Capture the cell that displays the provided text and extract its [x, y] central coordinate. 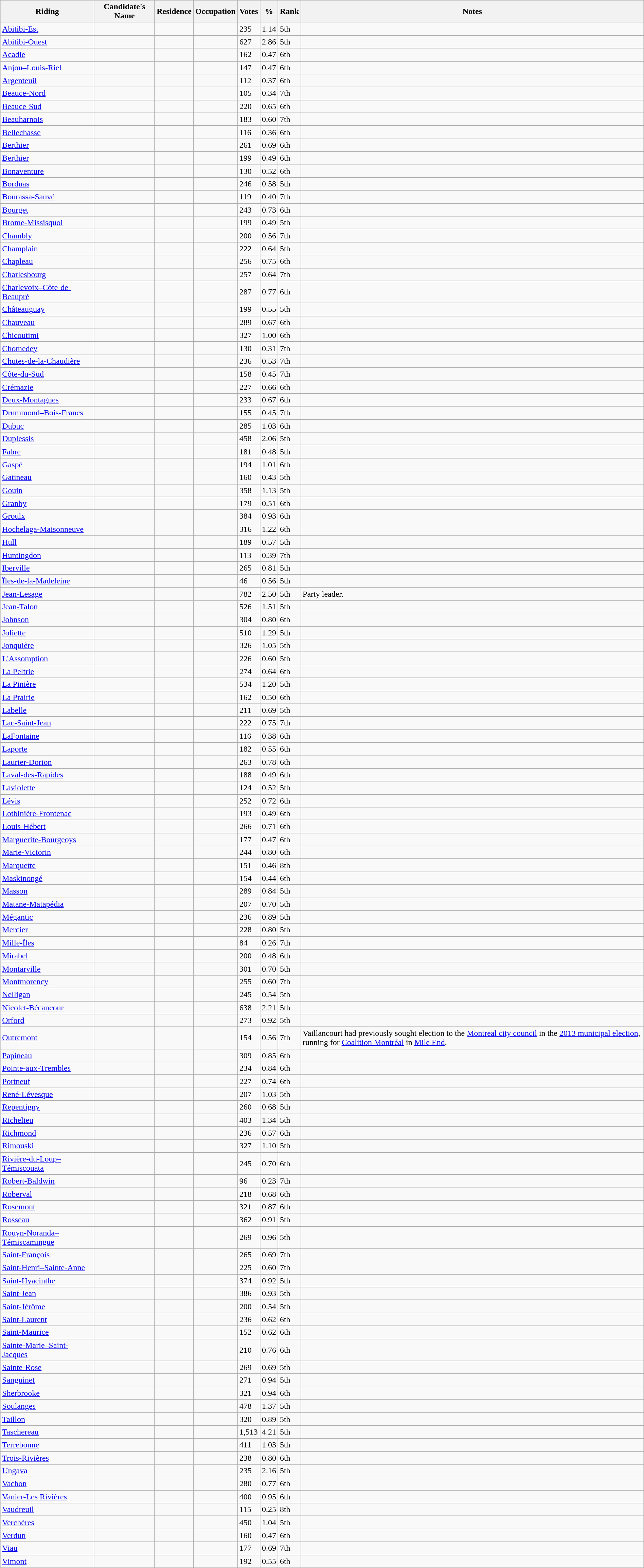
Bourassa-Sauvé [48, 197]
Laurier-Dorion [48, 762]
Anjou–Louis-Riel [48, 68]
Marquette [48, 865]
Residence [174, 12]
Rosseau [48, 1220]
Beauharnois [48, 119]
Beauce-Sud [48, 106]
Montmorency [48, 981]
Saint-Maurice [48, 1332]
1.51 [269, 607]
Jean-Talon [48, 607]
228 [249, 930]
Trois-Rivières [48, 1458]
Abitibi-Ouest [48, 42]
0.43 [269, 477]
Vimont [48, 1561]
0.58 [269, 184]
Rosemont [48, 1207]
246 [249, 184]
Roberval [48, 1194]
1.04 [269, 1522]
1.00 [269, 335]
Mirabel [48, 956]
255 [249, 981]
1.37 [269, 1406]
Joliette [48, 633]
358 [249, 490]
Nicolet-Bécancour [48, 1008]
Chutes-de-la-Chaudière [48, 361]
403 [249, 1120]
Chambly [48, 236]
Masson [48, 891]
Hochelaga-Maisonneuve [48, 529]
260 [249, 1107]
233 [249, 400]
384 [249, 516]
1.14 [269, 29]
0.37 [269, 80]
0.38 [269, 736]
Robert-Baldwin [48, 1181]
510 [249, 633]
Laval-des-Rapides [48, 775]
211 [249, 710]
0.95 [269, 1497]
Huntingdon [48, 555]
252 [249, 800]
Sainte-Marie–Saint-Jacques [48, 1350]
Richmond [48, 1133]
Châteauguay [48, 309]
Nelligan [48, 994]
0.26 [269, 943]
1.29 [269, 633]
113 [249, 555]
Saint-Hyacinthe [48, 1281]
304 [249, 620]
Occupation [215, 12]
Laporte [48, 749]
115 [249, 1510]
84 [249, 943]
Chomedey [48, 348]
155 [249, 413]
179 [249, 503]
Votes [249, 12]
Verdun [48, 1535]
2.16 [269, 1471]
Rivière-du-Loup–Témiscouata [48, 1164]
Côte-du-Sud [48, 374]
0.31 [269, 348]
400 [249, 1497]
Louis-Hébert [48, 827]
0.23 [269, 1181]
0.36 [269, 132]
René-Lévesque [48, 1094]
Saint-François [48, 1255]
Outremont [48, 1038]
182 [249, 749]
2.86 [269, 42]
218 [249, 1194]
274 [249, 671]
0.96 [269, 1237]
316 [249, 529]
256 [249, 262]
Drummond–Bois-Francs [48, 413]
Champlain [48, 249]
Jean-Lesage [48, 594]
Sanguinet [48, 1380]
782 [249, 594]
301 [249, 969]
Vaudreuil [48, 1510]
Johnson [48, 620]
Candidate's Name [124, 12]
Taschereau [48, 1432]
Notes [472, 12]
1.34 [269, 1120]
Pointe-aux-Trembles [48, 1068]
411 [249, 1445]
257 [249, 274]
Saint-Jérôme [48, 1306]
% [269, 12]
1.22 [269, 529]
188 [249, 775]
0.44 [269, 878]
Mégantic [48, 917]
362 [249, 1220]
Repentigny [48, 1107]
Charlesbourg [48, 274]
0.81 [269, 568]
Party leader. [472, 594]
Soulanges [48, 1406]
0.76 [269, 1350]
Vachon [48, 1484]
Viau [48, 1548]
0.85 [269, 1056]
Richelieu [48, 1120]
Labelle [48, 710]
Iberville [48, 568]
Mille-Îles [48, 943]
Rank [289, 12]
458 [249, 439]
Lotbinière-Frontenac [48, 814]
Argenteuil [48, 80]
478 [249, 1406]
Crémazie [48, 387]
287 [249, 292]
192 [249, 1561]
225 [249, 1268]
0.39 [269, 555]
2.06 [269, 439]
0.87 [269, 1207]
1.05 [269, 646]
Brome-Missisquoi [48, 223]
263 [249, 762]
1.20 [269, 684]
320 [249, 1419]
46 [249, 581]
Lac-Saint-Jean [48, 723]
Saint-Jean [48, 1294]
Bourget [48, 210]
119 [249, 197]
Mercier [48, 930]
526 [249, 607]
Granby [48, 503]
243 [249, 210]
Ungava [48, 1471]
Bellechasse [48, 132]
0.72 [269, 800]
Bonaventure [48, 171]
194 [249, 465]
Acadie [48, 55]
Chapleau [48, 262]
Groulx [48, 516]
Sherbrooke [48, 1393]
0.66 [269, 387]
0.50 [269, 697]
Orford [48, 1021]
152 [249, 1332]
LaFontaine [48, 736]
Beauce-Nord [48, 93]
Fabre [48, 452]
Vanier-Les Rivières [48, 1497]
193 [249, 814]
1,513 [249, 1432]
2.21 [269, 1008]
273 [249, 1021]
261 [249, 145]
0.25 [269, 1510]
1.13 [269, 490]
220 [249, 106]
Riding [48, 12]
226 [249, 659]
627 [249, 42]
244 [249, 852]
Papineau [48, 1056]
326 [249, 646]
Rimouski [48, 1146]
2.50 [269, 594]
96 [249, 1181]
Borduas [48, 184]
266 [249, 827]
La Prairie [48, 697]
189 [249, 542]
238 [249, 1458]
Marguerite-Bourgeoys [48, 840]
280 [249, 1484]
112 [249, 80]
Abitibi-Est [48, 29]
Îles-de-la-Madeleine [48, 581]
Saint-Henri–Sainte-Anne [48, 1268]
Chicoutimi [48, 335]
285 [249, 426]
450 [249, 1522]
638 [249, 1008]
0.40 [269, 197]
309 [249, 1056]
Dubuc [48, 426]
0.65 [269, 106]
Maskinongé [48, 878]
Gaspé [48, 465]
0.51 [269, 503]
Jonquière [48, 646]
L'Assomption [48, 659]
386 [249, 1294]
0.46 [269, 865]
La Peltrie [48, 671]
105 [249, 93]
534 [249, 684]
181 [249, 452]
4.21 [269, 1432]
147 [249, 68]
0.71 [269, 827]
Terrebonne [48, 1445]
Montarville [48, 969]
0.34 [269, 93]
Taillon [48, 1419]
Deux-Montagnes [48, 400]
Gatineau [48, 477]
Hull [48, 542]
183 [249, 119]
0.91 [269, 1220]
Saint-Laurent [48, 1319]
234 [249, 1068]
0.78 [269, 762]
Verchères [48, 1522]
374 [249, 1281]
La Pinière [48, 684]
Laviolette [48, 788]
Chauveau [48, 322]
1.10 [269, 1146]
Lévis [48, 800]
Gouin [48, 490]
Vaillancourt had previously sought election to the Montreal city council in the 2013 municipal election, running for Coalition Montréal in Mile End. [472, 1038]
Marie-Victorin [48, 852]
Rouyn-Noranda–Témiscamingue [48, 1237]
Charlevoix–Côte-de-Beaupré [48, 292]
0.74 [269, 1081]
151 [249, 865]
124 [249, 788]
Sainte-Rose [48, 1367]
Duplessis [48, 439]
1.01 [269, 465]
0.53 [269, 361]
271 [249, 1380]
Portneuf [48, 1081]
158 [249, 374]
Matane-Matapédia [48, 904]
210 [249, 1350]
0.73 [269, 210]
